Output the (X, Y) coordinate of the center of the cell containing the given text.  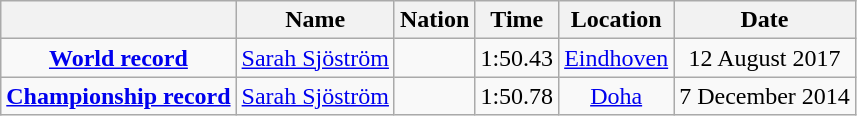
World record (118, 58)
1:50.43 (517, 58)
Location (616, 20)
Nation (434, 20)
Name (315, 20)
1:50.78 (517, 96)
Eindhoven (616, 58)
Time (517, 20)
Doha (616, 96)
12 August 2017 (765, 58)
7 December 2014 (765, 96)
Championship record (118, 96)
Date (765, 20)
